Output the (X, Y) coordinate of the center of the cell containing the given text.  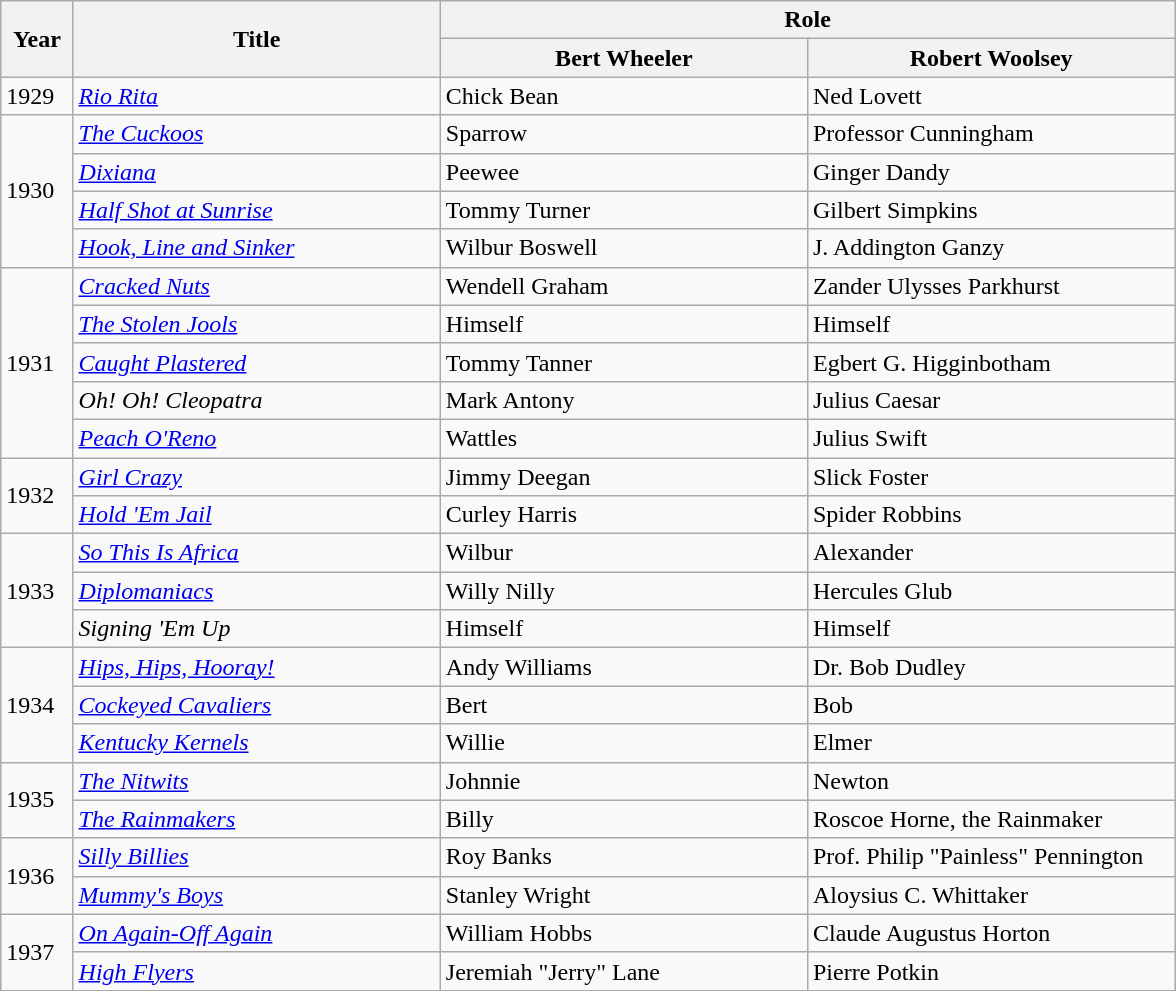
Tommy Tanner (624, 362)
1929 (37, 96)
Dr. Bob Dudley (990, 667)
Ginger Dandy (990, 172)
Prof. Philip "Painless" Pennington (990, 857)
The Nitwits (256, 781)
Role (807, 20)
Wattles (624, 438)
Half Shot at Sunrise (256, 210)
The Stolen Jools (256, 324)
Willie (624, 743)
Andy Williams (624, 667)
Roscoe Horne, the Rainmaker (990, 819)
Hook, Line and Sinker (256, 248)
Peach O'Reno (256, 438)
1931 (37, 362)
Julius Caesar (990, 400)
Johnnie (624, 781)
1937 (37, 952)
Bert Wheeler (624, 58)
Rio Rita (256, 96)
Tommy Turner (624, 210)
William Hobbs (624, 933)
Title (256, 39)
Hold 'Em Jail (256, 515)
Zander Ulysses Parkhurst (990, 286)
High Flyers (256, 971)
Slick Foster (990, 477)
Mark Antony (624, 400)
Mummy's Boys (256, 895)
Stanley Wright (624, 895)
Aloysius C. Whittaker (990, 895)
Cracked Nuts (256, 286)
Sparrow (624, 134)
Robert Woolsey (990, 58)
Elmer (990, 743)
1936 (37, 876)
On Again-Off Again (256, 933)
Peewee (624, 172)
Newton (990, 781)
Wilbur (624, 553)
The Rainmakers (256, 819)
Dixiana (256, 172)
Claude Augustus Horton (990, 933)
Billy (624, 819)
Year (37, 39)
Ned Lovett (990, 96)
Oh! Oh! Cleopatra (256, 400)
Egbert G. Higginbotham (990, 362)
Signing 'Em Up (256, 629)
Roy Banks (624, 857)
Jeremiah "Jerry" Lane (624, 971)
Pierre Potkin (990, 971)
J. Addington Ganzy (990, 248)
Spider Robbins (990, 515)
Wendell Graham (624, 286)
Bert (624, 705)
Caught Plastered (256, 362)
Kentucky Kernels (256, 743)
Diplomaniacs (256, 591)
1935 (37, 800)
Bob (990, 705)
Girl Crazy (256, 477)
Jimmy Deegan (624, 477)
So This Is Africa (256, 553)
Silly Billies (256, 857)
Professor Cunningham (990, 134)
1933 (37, 591)
Wilbur Boswell (624, 248)
The Cuckoos (256, 134)
Cockeyed Cavaliers (256, 705)
Hips, Hips, Hooray! (256, 667)
Curley Harris (624, 515)
Hercules Glub (990, 591)
Julius Swift (990, 438)
Alexander (990, 553)
1934 (37, 705)
Willy Nilly (624, 591)
1932 (37, 496)
Chick Bean (624, 96)
Gilbert Simpkins (990, 210)
1930 (37, 191)
